Search for the cell housing the specified text and yield its (X, Y) center coordinate. 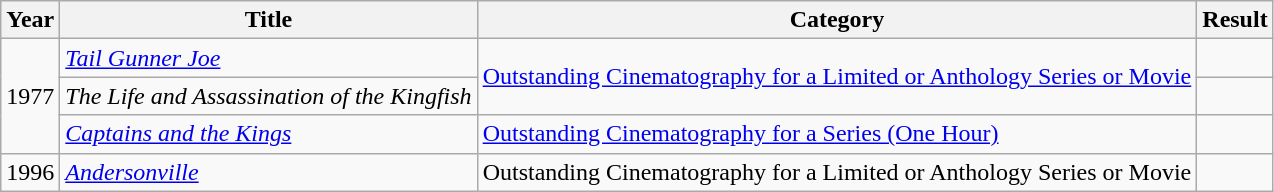
Outstanding Cinematography for a Series (One Hour) (837, 134)
Andersonville (268, 172)
Captains and the Kings (268, 134)
The Life and Assassination of the Kingfish (268, 96)
Year (30, 20)
Result (1235, 20)
1977 (30, 96)
Category (837, 20)
1996 (30, 172)
Title (268, 20)
Tail Gunner Joe (268, 58)
